Extract the [X, Y] coordinate from the center of the cell holding the provided text.  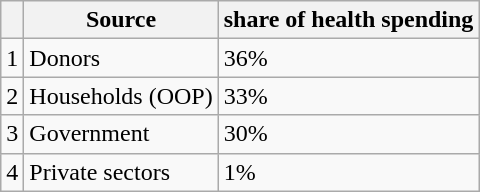
1 [12, 58]
share of health spending [348, 20]
33% [348, 96]
36% [348, 58]
Households (OOP) [121, 96]
Donors [121, 58]
3 [12, 134]
30% [348, 134]
2 [12, 96]
Private sectors [121, 172]
Source [121, 20]
4 [12, 172]
1% [348, 172]
Government [121, 134]
